Determine the (x, y) coordinate at the center of the cell enclosing the given text.  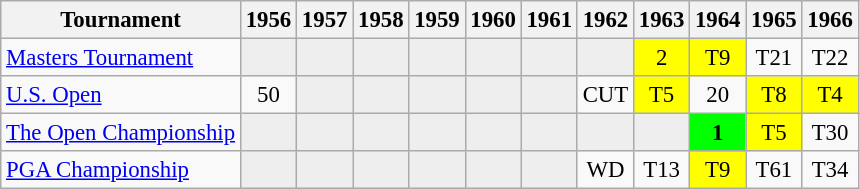
Tournament (121, 20)
1956 (268, 20)
1965 (774, 20)
1962 (605, 20)
T61 (774, 170)
1960 (493, 20)
T13 (661, 170)
1958 (381, 20)
20 (718, 95)
1966 (830, 20)
U.S. Open (121, 95)
WD (605, 170)
T4 (830, 95)
1959 (437, 20)
CUT (605, 95)
T22 (830, 58)
1957 (325, 20)
The Open Championship (121, 133)
50 (268, 95)
2 (661, 58)
PGA Championship (121, 170)
T30 (830, 133)
Masters Tournament (121, 58)
T21 (774, 58)
1964 (718, 20)
1961 (549, 20)
1 (718, 133)
1963 (661, 20)
T34 (830, 170)
T8 (774, 95)
